Identify which cell holds the provided text, then report its [X, Y] central coordinate. 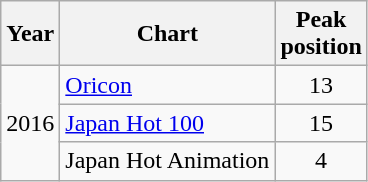
13 [321, 85]
Year [30, 34]
Japan Hot Animation [168, 161]
Oricon [168, 85]
4 [321, 161]
Peakposition [321, 34]
Chart [168, 34]
15 [321, 123]
Japan Hot 100 [168, 123]
2016 [30, 123]
